Scan for the cell matching the given text and deliver its (x, y) coordinate at center. 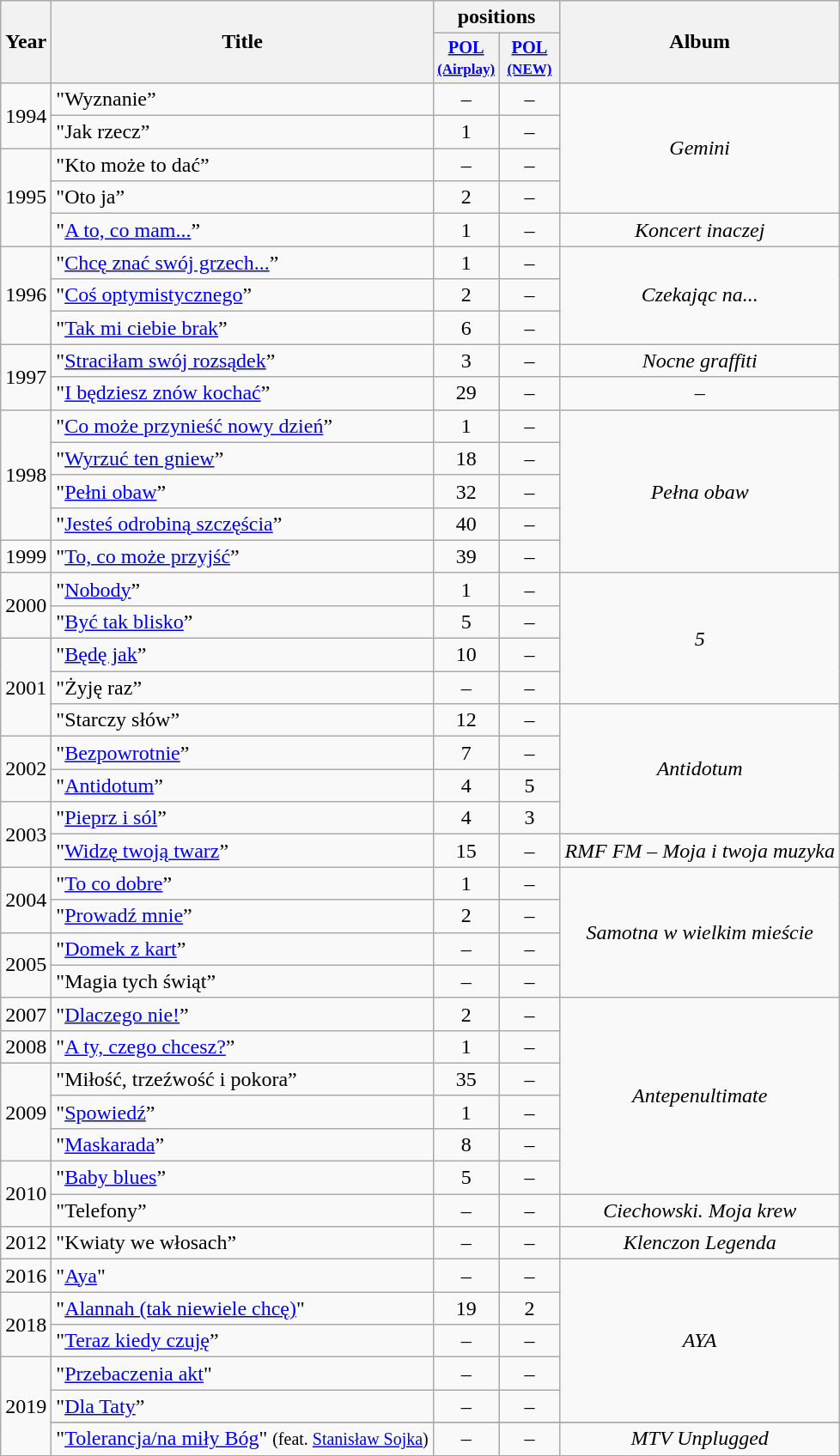
10 (466, 655)
Nocne graffiti (700, 361)
Ciechowski. Moja krew (700, 1210)
1994 (26, 115)
"Pieprz i sól” (242, 818)
"Będę jak” (242, 655)
"Dlaczego nie!” (242, 1014)
1995 (26, 197)
Antepenultimate (700, 1095)
"Być tak blisko” (242, 622)
1998 (26, 475)
2012 (26, 1243)
"Telefony” (242, 1210)
"Bezpowrotnie” (242, 753)
Koncert inaczej (700, 230)
"Teraz kiedy czuję” (242, 1341)
"Maskarada” (242, 1144)
RMF FM – Moja i twoja muzyka (700, 851)
6 (466, 328)
POL(Airplay) (466, 58)
"Wyrzuć ten gniew” (242, 458)
"To co dobre” (242, 883)
"Alannah (tak niewiele chcę)" (242, 1308)
"Prowadź mnie” (242, 916)
Year (26, 42)
Klenczon Legenda (700, 1243)
"Nobody” (242, 589)
"Domek z kart” (242, 949)
Title (242, 42)
Czekając na... (700, 295)
12 (466, 720)
2008 (26, 1046)
Samotna w wielkim mieście (700, 932)
"Spowiedź” (242, 1112)
AYA (700, 1341)
2001 (26, 688)
"I będziesz znów kochać” (242, 393)
"Widzę twoją twarz” (242, 851)
"Aya" (242, 1276)
1996 (26, 295)
Album (700, 42)
positions (496, 17)
"Coś optymistycznego” (242, 295)
2018 (26, 1325)
39 (466, 556)
"Co może przynieść nowy dzień” (242, 426)
2007 (26, 1014)
"Pełni obaw” (242, 491)
29 (466, 393)
8 (466, 1144)
"A ty, czego chcesz?” (242, 1046)
"Tak mi ciebie brak” (242, 328)
"A to, co mam...” (242, 230)
40 (466, 524)
35 (466, 1079)
2002 (26, 769)
1999 (26, 556)
7 (466, 753)
"Starczy słów” (242, 720)
"Chcę znać swój grzech...” (242, 263)
2000 (26, 605)
Pełna obaw (700, 491)
POL(NEW) (529, 58)
"Baby blues” (242, 1178)
18 (466, 458)
1997 (26, 377)
32 (466, 491)
"Straciłam swój rozsądek” (242, 361)
"Miłość, trzeźwość i pokora” (242, 1079)
"Jesteś odrobiną szczęścia” (242, 524)
Gemini (700, 148)
2004 (26, 900)
"Jak rzecz” (242, 132)
"Przebaczenia akt" (242, 1374)
"Dla Taty” (242, 1406)
"Kto może to dać” (242, 165)
"To, co może przyjść” (242, 556)
2016 (26, 1276)
"Wyznanie” (242, 99)
2003 (26, 834)
19 (466, 1308)
"Oto ja” (242, 197)
Antidotum (700, 769)
2005 (26, 965)
"Antidotum” (242, 786)
MTV Unplugged (700, 1439)
15 (466, 851)
"Magia tych świąt” (242, 981)
2019 (26, 1406)
2009 (26, 1112)
"Tolerancja/na miły Bóg" (feat. Stanisław Sojka) (242, 1439)
2010 (26, 1194)
"Kwiaty we włosach” (242, 1243)
"Żyję raz” (242, 688)
